Output the (x, y) coordinate of the center of the cell containing the given text.  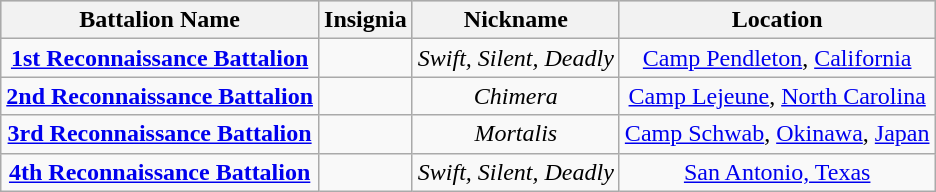
Insignia (366, 20)
2nd Reconnaissance Battalion (160, 96)
Camp Lejeune, North Carolina (777, 96)
3rd Reconnaissance Battalion (160, 134)
Chimera (516, 96)
1st Reconnaissance Battalion (160, 58)
Camp Schwab, Okinawa, Japan (777, 134)
Nickname (516, 20)
San Antonio, Texas (777, 172)
Battalion Name (160, 20)
Camp Pendleton, California (777, 58)
Location (777, 20)
Mortalis (516, 134)
4th Reconnaissance Battalion (160, 172)
